For the text-containing cell, return its midpoint in (X, Y) coordinate format. 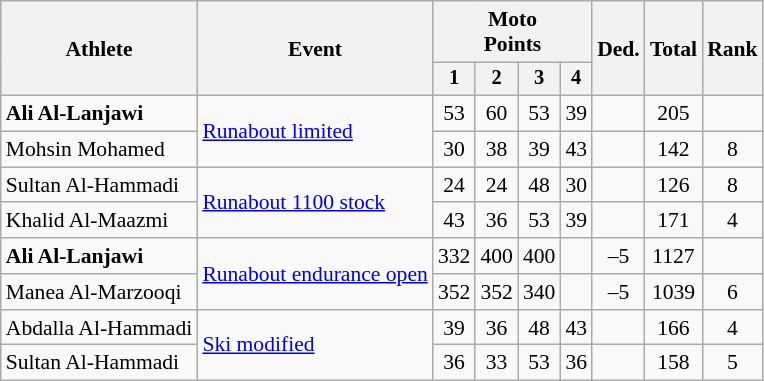
Moto Points (512, 32)
Abdalla Al-Hammadi (100, 328)
38 (496, 150)
332 (454, 256)
60 (496, 114)
Runabout limited (315, 132)
2 (496, 79)
166 (674, 328)
Manea Al-Marzooqi (100, 292)
Athlete (100, 48)
3 (540, 79)
1127 (674, 256)
33 (496, 363)
Rank (732, 48)
1 (454, 79)
Mohsin Mohamed (100, 150)
6 (732, 292)
5 (732, 363)
142 (674, 150)
Ded. (618, 48)
158 (674, 363)
205 (674, 114)
Ski modified (315, 346)
Event (315, 48)
Khalid Al-Maazmi (100, 221)
Total (674, 48)
Runabout endurance open (315, 274)
Runabout 1100 stock (315, 202)
171 (674, 221)
340 (540, 292)
126 (674, 185)
1039 (674, 292)
